Pinpoint the cell where the given text exists, returning its (X, Y) midpoint coordinate. 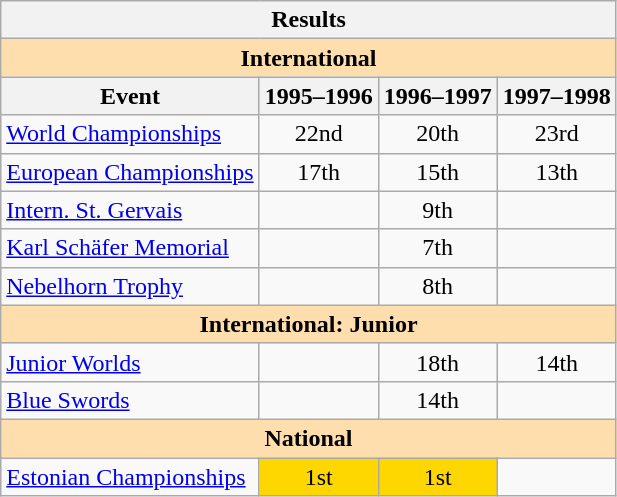
Results (309, 20)
World Championships (130, 134)
7th (438, 248)
National (309, 438)
13th (556, 172)
1996–1997 (438, 96)
International (309, 58)
International: Junior (309, 324)
Event (130, 96)
Nebelhorn Trophy (130, 286)
Intern. St. Gervais (130, 210)
23rd (556, 134)
Karl Schäfer Memorial (130, 248)
15th (438, 172)
8th (438, 286)
20th (438, 134)
22nd (318, 134)
17th (318, 172)
Estonian Championships (130, 477)
European Championships (130, 172)
1995–1996 (318, 96)
1997–1998 (556, 96)
Junior Worlds (130, 362)
18th (438, 362)
Blue Swords (130, 400)
9th (438, 210)
